Scan for the cell matching the given text and deliver its (X, Y) coordinate at center. 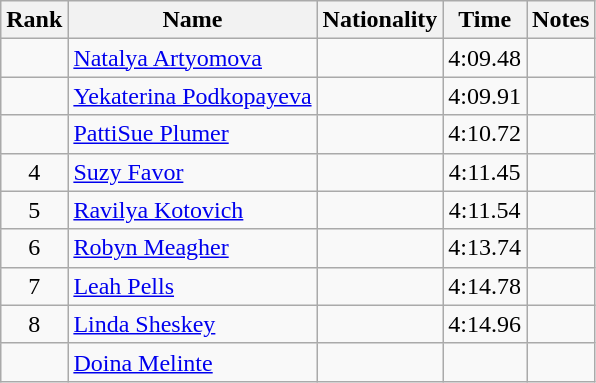
4:14.78 (485, 286)
Notes (561, 20)
4:13.74 (485, 248)
4:11.54 (485, 210)
4:09.48 (485, 58)
5 (34, 210)
7 (34, 286)
Yekaterina Podkopayeva (192, 96)
Time (485, 20)
8 (34, 324)
Leah Pells (192, 286)
PattiSue Plumer (192, 134)
Natalya Artyomova (192, 58)
Ravilya Kotovich (192, 210)
Doina Melinte (192, 362)
4:11.45 (485, 172)
Robyn Meagher (192, 248)
4:09.91 (485, 96)
Rank (34, 20)
6 (34, 248)
Name (192, 20)
4:10.72 (485, 134)
4:14.96 (485, 324)
Linda Sheskey (192, 324)
Suzy Favor (192, 172)
4 (34, 172)
Nationality (380, 20)
